Find where the given text appears and provide that cell's center as (x, y) coordinate. 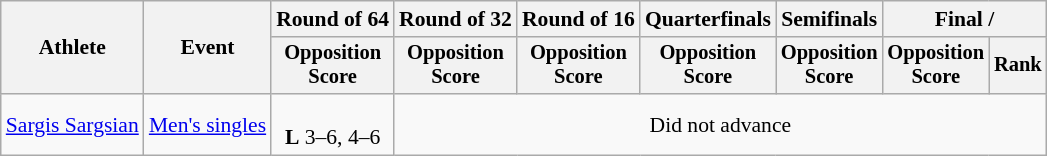
Quarterfinals (708, 19)
Semifinals (830, 19)
Sargis Sargsian (72, 124)
Men's singles (208, 124)
Did not advance (720, 124)
Round of 16 (578, 19)
L 3–6, 4–6 (332, 124)
Round of 32 (456, 19)
Rank (1018, 66)
Event (208, 48)
Athlete (72, 48)
Final / (964, 19)
Round of 64 (332, 19)
